Find where the given text appears and provide that cell's center as [x, y] coordinate. 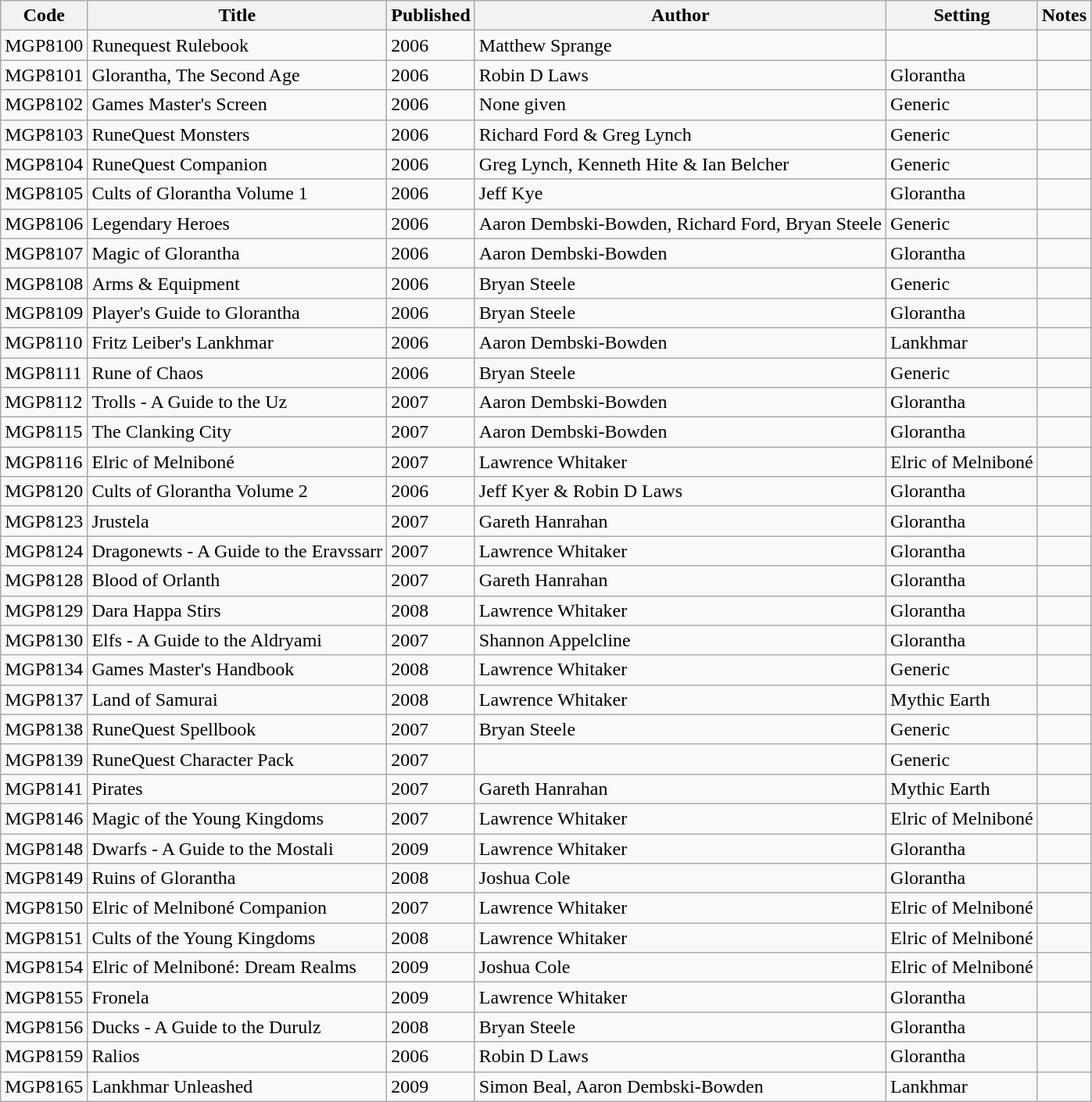
MGP8141 [44, 789]
Lankhmar Unleashed [238, 1086]
MGP8107 [44, 253]
MGP8137 [44, 699]
MGP8101 [44, 75]
MGP8134 [44, 670]
RuneQuest Spellbook [238, 729]
MGP8154 [44, 968]
MGP8128 [44, 581]
Matthew Sprange [680, 45]
Title [238, 16]
MGP8111 [44, 373]
MGP8102 [44, 105]
Cults of Glorantha Volume 1 [238, 194]
MGP8149 [44, 878]
Ducks - A Guide to the Durulz [238, 1027]
Magic of the Young Kingdoms [238, 818]
MGP8108 [44, 283]
Shannon Appelcline [680, 640]
MGP8138 [44, 729]
MGP8150 [44, 908]
MGP8146 [44, 818]
Ruins of Glorantha [238, 878]
Elric of Melniboné: Dream Realms [238, 968]
Dragonewts - A Guide to the Eravssarr [238, 551]
MGP8159 [44, 1057]
MGP8105 [44, 194]
Cults of Glorantha Volume 2 [238, 492]
MGP8124 [44, 551]
Cults of the Young Kingdoms [238, 938]
MGP8106 [44, 224]
Setting [962, 16]
MGP8123 [44, 521]
MGP8120 [44, 492]
RuneQuest Character Pack [238, 759]
Author [680, 16]
MGP8116 [44, 462]
MGP8148 [44, 848]
Ralios [238, 1057]
MGP8129 [44, 610]
Fritz Leiber's Lankhmar [238, 342]
Published [431, 16]
The Clanking City [238, 432]
Games Master's Screen [238, 105]
Games Master's Handbook [238, 670]
Legendary Heroes [238, 224]
Land of Samurai [238, 699]
Richard Ford & Greg Lynch [680, 134]
MGP8103 [44, 134]
MGP8115 [44, 432]
Dwarfs - A Guide to the Mostali [238, 848]
Trolls - A Guide to the Uz [238, 403]
MGP8156 [44, 1027]
MGP8165 [44, 1086]
MGP8100 [44, 45]
MGP8104 [44, 164]
Glorantha, The Second Age [238, 75]
Magic of Glorantha [238, 253]
Notes [1064, 16]
MGP8130 [44, 640]
RuneQuest Companion [238, 164]
Pirates [238, 789]
Jeff Kye [680, 194]
MGP8155 [44, 997]
Rune of Chaos [238, 373]
RuneQuest Monsters [238, 134]
Fronela [238, 997]
MGP8110 [44, 342]
Jrustela [238, 521]
Jeff Kyer & Robin D Laws [680, 492]
Runequest Rulebook [238, 45]
MGP8112 [44, 403]
MGP8139 [44, 759]
None given [680, 105]
Aaron Dembski-Bowden, Richard Ford, Bryan Steele [680, 224]
Player's Guide to Glorantha [238, 313]
Simon Beal, Aaron Dembski-Bowden [680, 1086]
Code [44, 16]
MGP8109 [44, 313]
Greg Lynch, Kenneth Hite & Ian Belcher [680, 164]
Elric of Melniboné Companion [238, 908]
Elfs - A Guide to the Aldryami [238, 640]
MGP8151 [44, 938]
Arms & Equipment [238, 283]
Blood of Orlanth [238, 581]
Dara Happa Stirs [238, 610]
